Return [X, Y] of the center of cell containing provided text 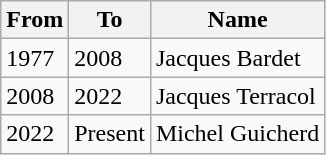
Michel Guicherd [237, 134]
Present [110, 134]
To [110, 20]
Jacques Bardet [237, 58]
Jacques Terracol [237, 96]
Name [237, 20]
From [35, 20]
1977 [35, 58]
